Provide the (x, y) coordinate of the cell's center where the given text is located.  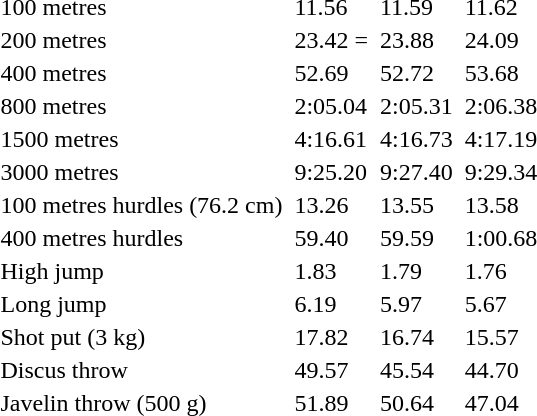
59.40 (332, 238)
13.26 (332, 205)
23.42 = (332, 40)
1.83 (332, 271)
52.69 (332, 73)
2:05.04 (332, 106)
5.97 (416, 304)
49.57 (332, 370)
2:05.31 (416, 106)
1.79 (416, 271)
6.19 (332, 304)
9:27.40 (416, 172)
16.74 (416, 337)
13.55 (416, 205)
23.88 (416, 40)
52.72 (416, 73)
59.59 (416, 238)
4:16.73 (416, 139)
4:16.61 (332, 139)
17.82 (332, 337)
9:25.20 (332, 172)
45.54 (416, 370)
